Scan for the cell matching the given text and deliver its (x, y) coordinate at center. 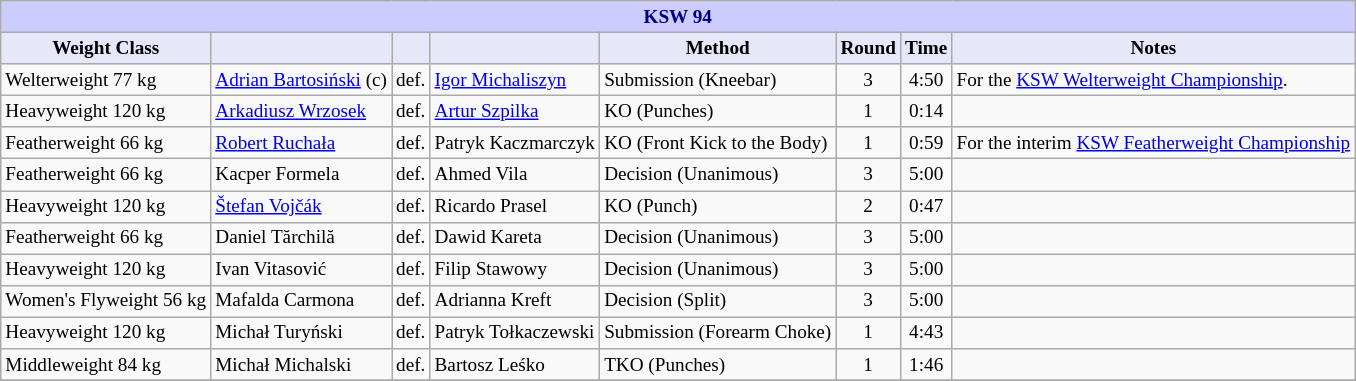
Dawid Kareta (515, 238)
Decision (Split) (718, 301)
Bartosz Leśko (515, 365)
Artur Szpilka (515, 111)
Round (868, 48)
Mafalda Carmona (302, 301)
KO (Punches) (718, 111)
Method (718, 48)
Weight Class (106, 48)
Michał Turyński (302, 333)
Women's Flyweight 56 kg (106, 301)
Middleweight 84 kg (106, 365)
Michał Michalski (302, 365)
Patryk Tołkaczewski (515, 333)
1:46 (926, 365)
Igor Michaliszyn (515, 80)
Time (926, 48)
Ahmed Vila (515, 175)
4:43 (926, 333)
Adrianna Kreft (515, 301)
For the interim KSW Featherweight Championship (1154, 143)
Arkadiusz Wrzosek (302, 111)
Submission (Forearm Choke) (718, 333)
Kacper Formela (302, 175)
KSW 94 (678, 17)
Daniel Tărchilă (302, 238)
TKO (Punches) (718, 365)
Submission (Kneebar) (718, 80)
Notes (1154, 48)
Robert Ruchała (302, 143)
0:14 (926, 111)
For the KSW Welterweight Championship. (1154, 80)
Welterweight 77 kg (106, 80)
0:59 (926, 143)
Ricardo Prasel (515, 206)
Štefan Vojčák (302, 206)
Filip Stawowy (515, 270)
4:50 (926, 80)
Ivan Vitasović (302, 270)
2 (868, 206)
KO (Front Kick to the Body) (718, 143)
KO (Punch) (718, 206)
Adrian Bartosiński (c) (302, 80)
Patryk Kaczmarczyk (515, 143)
0:47 (926, 206)
